Provide the [x, y] coordinate of the cell's center where the given text is located.  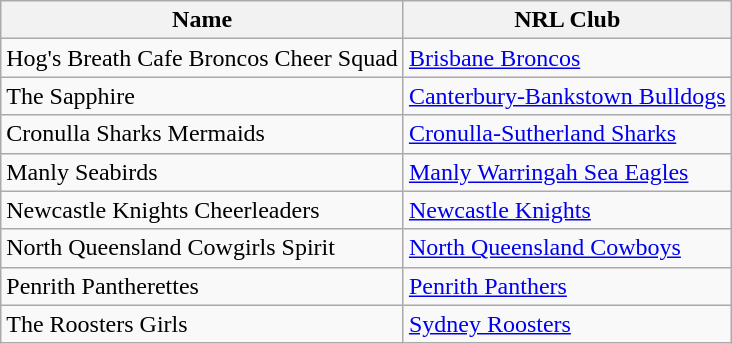
Sydney Roosters [567, 324]
Penrith Panthers [567, 286]
Hog's Breath Cafe Broncos Cheer Squad [202, 58]
Cronulla Sharks Mermaids [202, 134]
The Sapphire [202, 96]
Manly Warringah Sea Eagles [567, 172]
NRL Club [567, 20]
North Queensland Cowboys [567, 248]
Cronulla-Sutherland Sharks [567, 134]
North Queensland Cowgirls Spirit [202, 248]
Name [202, 20]
Newcastle Knights [567, 210]
The Roosters Girls [202, 324]
Canterbury-Bankstown Bulldogs [567, 96]
Brisbane Broncos [567, 58]
Newcastle Knights Cheerleaders [202, 210]
Manly Seabirds [202, 172]
Penrith Pantherettes [202, 286]
